From the cell containing the given text, extract its center point as (x, y) coordinate. 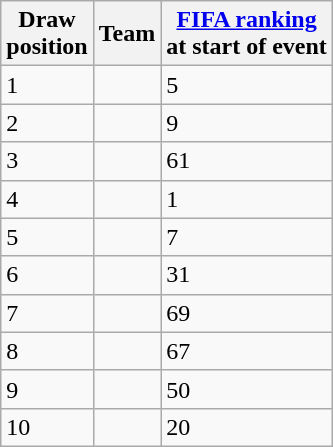
Drawposition (47, 34)
8 (47, 351)
6 (47, 275)
10 (47, 427)
3 (47, 161)
2 (47, 123)
20 (247, 427)
Team (127, 34)
67 (247, 351)
50 (247, 389)
4 (47, 199)
61 (247, 161)
FIFA rankingat start of event (247, 34)
69 (247, 313)
31 (247, 275)
